Detect which cell encompasses the target text, then output its (X, Y) center coordinate. 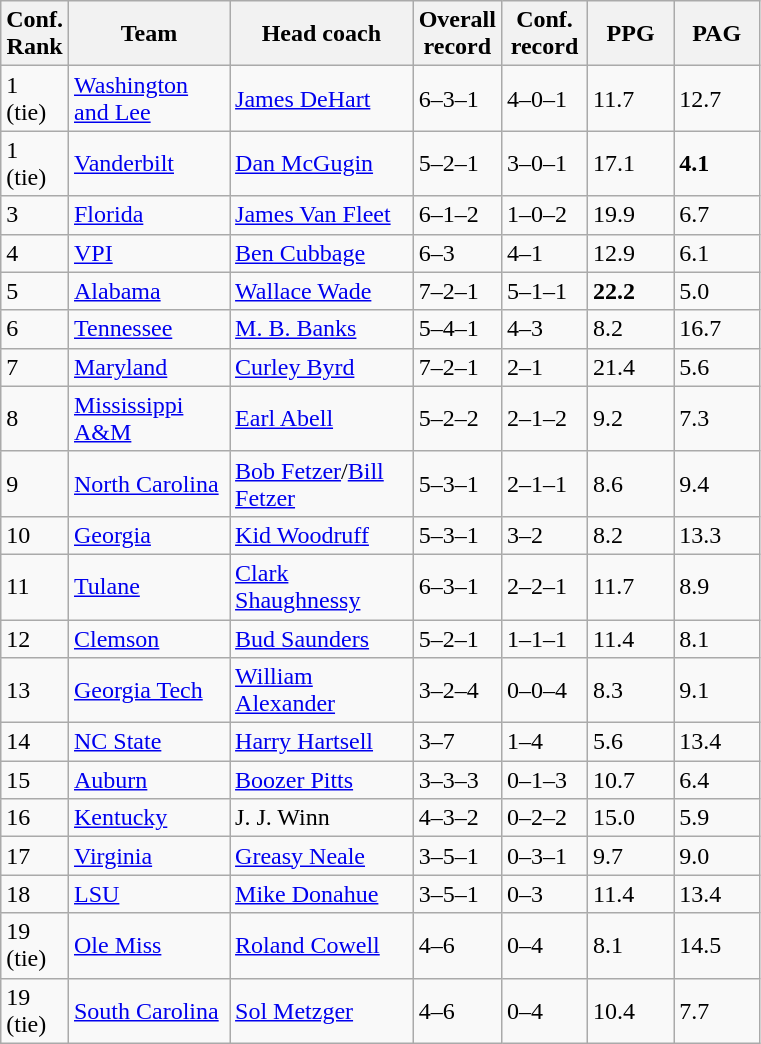
Team (148, 34)
0–3 (544, 894)
3–2–4 (457, 690)
Earl Abell (322, 418)
Tulane (148, 586)
6.4 (717, 780)
15 (35, 780)
9.0 (717, 856)
5–2–2 (457, 418)
Clark Shaughnessy (322, 586)
Vanderbilt (148, 164)
3–7 (457, 742)
3–2 (544, 535)
7.3 (717, 418)
4–1 (544, 253)
Virginia (148, 856)
Dan McGugin (322, 164)
Ben Cubbage (322, 253)
6–1–2 (457, 215)
Sol Metzger (322, 1010)
14 (35, 742)
Curley Byrd (322, 367)
Conf. record (544, 34)
LSU (148, 894)
22.2 (631, 291)
1–1–1 (544, 639)
Mississippi A&M (148, 418)
4–3 (544, 329)
2–1 (544, 367)
17.1 (631, 164)
8.9 (717, 586)
12.7 (717, 98)
PPG (631, 34)
21.4 (631, 367)
Conf. Rank (35, 34)
M. B. Banks (322, 329)
J. J. Winn (322, 818)
2–1–2 (544, 418)
5.9 (717, 818)
4–0–1 (544, 98)
Wallace Wade (322, 291)
VPI (148, 253)
Overall record (457, 34)
Roland Cowell (322, 946)
13 (35, 690)
10.7 (631, 780)
Washington and Lee (148, 98)
PAG (717, 34)
17 (35, 856)
4 (35, 253)
10.4 (631, 1010)
4–3–2 (457, 818)
5–4–1 (457, 329)
16 (35, 818)
Maryland (148, 367)
12 (35, 639)
Ole Miss (148, 946)
7 (35, 367)
19.9 (631, 215)
6 (35, 329)
5–1–1 (544, 291)
Alabama (148, 291)
10 (35, 535)
3–0–1 (544, 164)
9.2 (631, 418)
5 (35, 291)
15.0 (631, 818)
Bob Fetzer/Bill Fetzer (322, 484)
Head coach (322, 34)
Florida (148, 215)
11 (35, 586)
William Alexander (322, 690)
Greasy Neale (322, 856)
2–2–1 (544, 586)
Boozer Pitts (322, 780)
Mike Donahue (322, 894)
James DeHart (322, 98)
12.9 (631, 253)
9 (35, 484)
6–3 (457, 253)
Georgia (148, 535)
Harry Hartsell (322, 742)
14.5 (717, 946)
0–3–1 (544, 856)
6.7 (717, 215)
3–3–3 (457, 780)
8.6 (631, 484)
1–4 (544, 742)
9.1 (717, 690)
7.7 (717, 1010)
16.7 (717, 329)
5.0 (717, 291)
0–0–4 (544, 690)
9.7 (631, 856)
James Van Fleet (322, 215)
3 (35, 215)
Kentucky (148, 818)
0–1–3 (544, 780)
South Carolina (148, 1010)
6.1 (717, 253)
18 (35, 894)
Auburn (148, 780)
NC State (148, 742)
4.1 (717, 164)
9.4 (717, 484)
8.3 (631, 690)
Georgia Tech (148, 690)
Bud Saunders (322, 639)
8 (35, 418)
Tennessee (148, 329)
2–1–1 (544, 484)
Clemson (148, 639)
North Carolina (148, 484)
Kid Woodruff (322, 535)
13.3 (717, 535)
0–2–2 (544, 818)
1–0–2 (544, 215)
